Search for the cell housing the specified text and yield its (x, y) center coordinate. 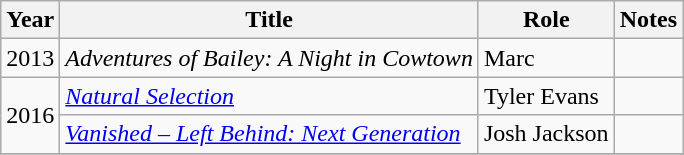
Josh Jackson (546, 134)
Adventures of Bailey: A Night in Cowtown (270, 58)
Tyler Evans (546, 96)
Vanished – Left Behind: Next Generation (270, 134)
Year (30, 20)
Natural Selection (270, 96)
Notes (648, 20)
Marc (546, 58)
2016 (30, 115)
2013 (30, 58)
Role (546, 20)
Title (270, 20)
